For the text-containing cell, return its midpoint in (X, Y) coordinate format. 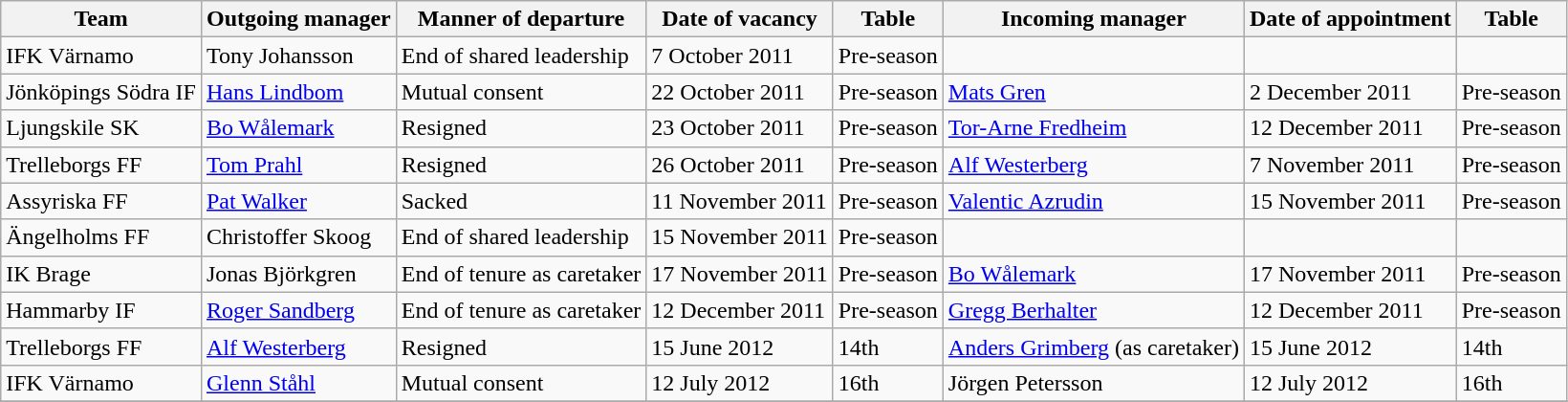
IK Brage (101, 274)
11 November 2011 (740, 201)
22 October 2011 (740, 92)
Jönköpings Södra IF (101, 92)
Mats Gren (1094, 92)
Outgoing manager (298, 19)
23 October 2011 (740, 128)
Date of vacancy (740, 19)
Jörgen Petersson (1094, 383)
Pat Walker (298, 201)
Ljungskile SK (101, 128)
2 December 2011 (1350, 92)
Anders Grimberg (as caretaker) (1094, 346)
Team (101, 19)
Jonas Björkgren (298, 274)
Date of appointment (1350, 19)
Christoffer Skoog (298, 237)
Hammarby IF (101, 310)
Glenn Ståhl (298, 383)
7 November 2011 (1350, 165)
Sacked (521, 201)
Incoming manager (1094, 19)
26 October 2011 (740, 165)
Manner of departure (521, 19)
Tony Johansson (298, 56)
Ängelholms FF (101, 237)
Tor-Arne Fredheim (1094, 128)
7 October 2011 (740, 56)
Hans Lindbom (298, 92)
Tom Prahl (298, 165)
Valentic Azrudin (1094, 201)
Roger Sandberg (298, 310)
Gregg Berhalter (1094, 310)
Assyriska FF (101, 201)
